Locate the cell with the specified text and output its (X, Y) center coordinate. 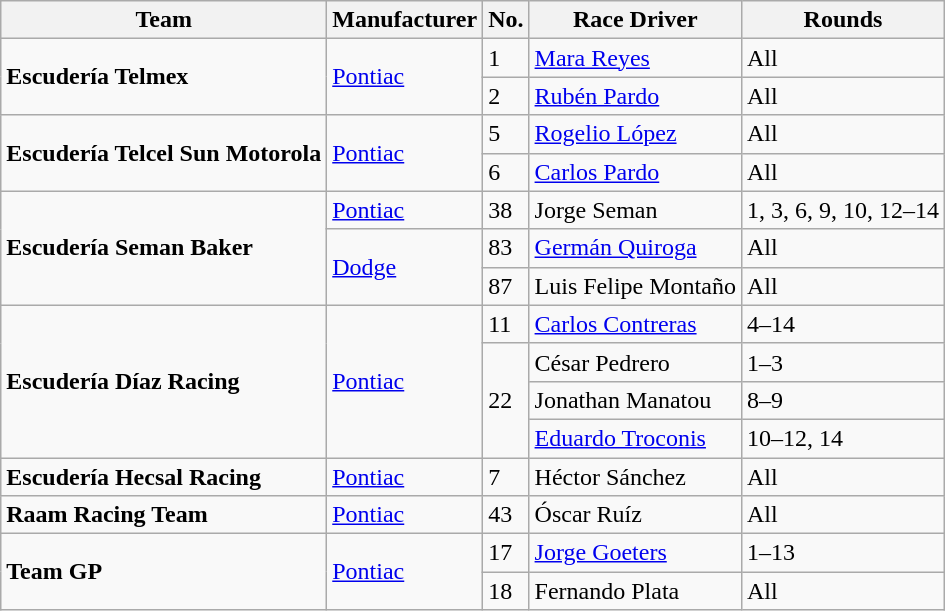
Team GP (164, 572)
Luis Felipe Montaño (635, 286)
Carlos Contreras (635, 324)
1 (506, 58)
87 (506, 286)
Escudería Seman Baker (164, 248)
Mara Reyes (635, 58)
César Pedrero (635, 362)
4–14 (842, 324)
Jonathan Manatou (635, 400)
18 (506, 591)
1–3 (842, 362)
43 (506, 515)
Jorge Goeters (635, 553)
Germán Quiroga (635, 248)
17 (506, 553)
Escudería Díaz Racing (164, 381)
Team (164, 20)
83 (506, 248)
6 (506, 172)
5 (506, 134)
Héctor Sánchez (635, 477)
10–12, 14 (842, 438)
Manufacturer (405, 20)
11 (506, 324)
Escudería Telmex (164, 77)
Óscar Ruíz (635, 515)
7 (506, 477)
Escudería Telcel Sun Motorola (164, 153)
Rogelio López (635, 134)
Race Driver (635, 20)
8–9 (842, 400)
No. (506, 20)
Carlos Pardo (635, 172)
2 (506, 96)
Fernando Plata (635, 591)
38 (506, 210)
Rubén Pardo (635, 96)
1, 3, 6, 9, 10, 12–14 (842, 210)
Escudería Hecsal Racing (164, 477)
Eduardo Troconis (635, 438)
Jorge Seman (635, 210)
1–13 (842, 553)
Dodge (405, 267)
22 (506, 400)
Raam Racing Team (164, 515)
Rounds (842, 20)
